Scan for the cell matching the given text and deliver its (X, Y) coordinate at center. 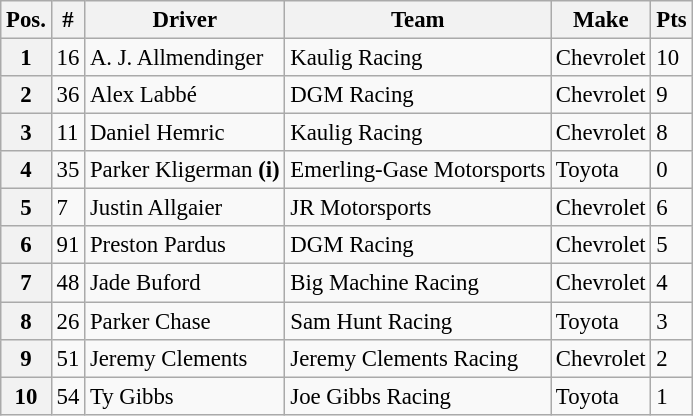
Big Machine Racing (418, 283)
Preston Pardus (185, 245)
JR Motorsports (418, 208)
Alex Labbé (185, 95)
Driver (185, 20)
Make (601, 20)
91 (68, 245)
Parker Kligerman (i) (185, 170)
Jeremy Clements Racing (418, 358)
Sam Hunt Racing (418, 321)
Parker Chase (185, 321)
Daniel Hemric (185, 133)
Jade Buford (185, 283)
Team (418, 20)
Pos. (26, 20)
0 (672, 170)
36 (68, 95)
35 (68, 170)
54 (68, 396)
Justin Allgaier (185, 208)
Pts (672, 20)
Jeremy Clements (185, 358)
11 (68, 133)
Joe Gibbs Racing (418, 396)
Ty Gibbs (185, 396)
16 (68, 58)
26 (68, 321)
48 (68, 283)
# (68, 20)
A. J. Allmendinger (185, 58)
51 (68, 358)
Emerling-Gase Motorsports (418, 170)
